Return the (x, y) coordinate for the center point of the cell that contains the specified text.  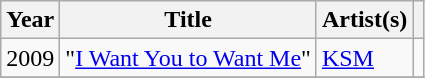
Artist(s) (364, 20)
KSM (364, 58)
Year (30, 20)
"I Want You to Want Me" (188, 58)
Title (188, 20)
2009 (30, 58)
